Return [X, Y] of the center of cell containing provided text 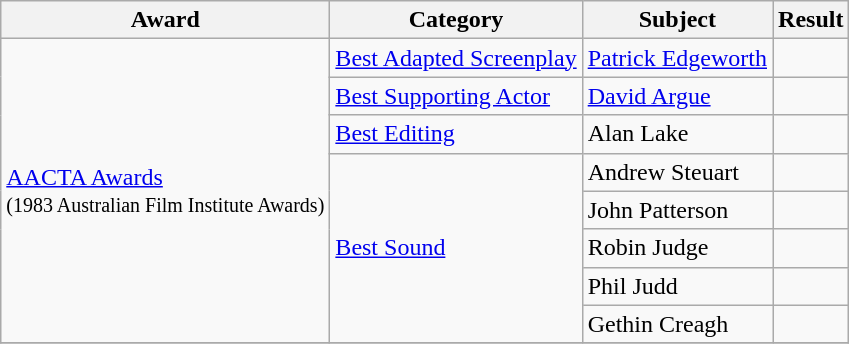
Category [456, 20]
Robin Judge [677, 248]
Phil Judd [677, 286]
Subject [677, 20]
Best Adapted Screenplay [456, 58]
Best Sound [456, 248]
John Patterson [677, 210]
Best Supporting Actor [456, 96]
David Argue [677, 96]
Result [811, 20]
Gethin Creagh [677, 324]
Best Editing [456, 134]
Alan Lake [677, 134]
Award [166, 20]
AACTA Awards(1983 Australian Film Institute Awards) [166, 191]
Patrick Edgeworth [677, 58]
Andrew Steuart [677, 172]
